Locate the cell with the specified text and output its (x, y) center coordinate. 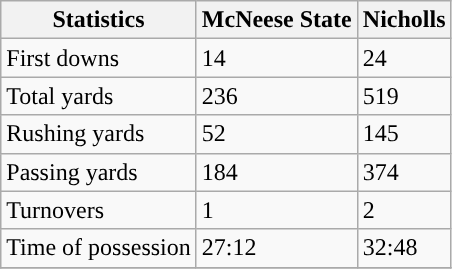
145 (404, 134)
32:48 (404, 248)
1 (276, 210)
Time of possession (99, 248)
236 (276, 96)
519 (404, 96)
374 (404, 172)
Statistics (99, 20)
2 (404, 210)
Rushing yards (99, 134)
Turnovers (99, 210)
McNeese State (276, 20)
First downs (99, 58)
Total yards (99, 96)
Nicholls (404, 20)
27:12 (276, 248)
184 (276, 172)
14 (276, 58)
52 (276, 134)
Passing yards (99, 172)
24 (404, 58)
